Pinpoint the cell where the given text exists, returning its (x, y) midpoint coordinate. 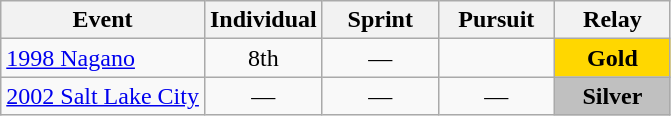
Silver (612, 96)
8th (263, 58)
Individual (263, 20)
Event (103, 20)
Sprint (380, 20)
Gold (612, 58)
Pursuit (496, 20)
Relay (612, 20)
1998 Nagano (103, 58)
2002 Salt Lake City (103, 96)
